Extract the [X, Y] coordinate from the center of the cell holding the provided text.  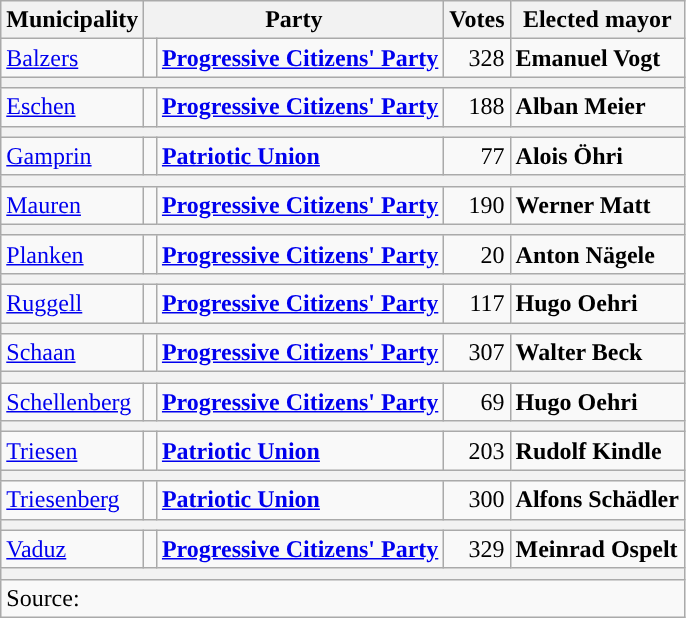
Walter Beck [597, 353]
Mauren [72, 205]
Elected mayor [597, 20]
Alois Öhri [597, 156]
Ruggell [72, 303]
20 [477, 254]
77 [477, 156]
203 [477, 451]
Schellenberg [72, 402]
Planken [72, 254]
329 [477, 549]
300 [477, 500]
188 [477, 107]
Anton Nägele [597, 254]
Rudolf Kindle [597, 451]
Triesenberg [72, 500]
Votes [477, 20]
Party [294, 20]
190 [477, 205]
117 [477, 303]
307 [477, 353]
Vaduz [72, 549]
Alban Meier [597, 107]
Source: [343, 598]
Balzers [72, 58]
Meinrad Ospelt [597, 549]
Alfons Schädler [597, 500]
Schaan [72, 353]
69 [477, 402]
328 [477, 58]
Triesen [72, 451]
Werner Matt [597, 205]
Eschen [72, 107]
Emanuel Vogt [597, 58]
Municipality [72, 20]
Gamprin [72, 156]
